Capture the cell that displays the provided text and extract its (x, y) central coordinate. 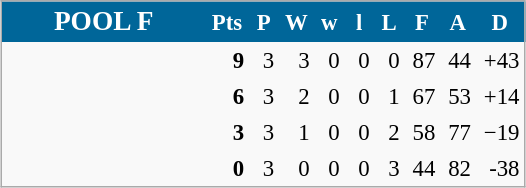
A (458, 22)
9 (226, 60)
58 (422, 132)
67 (422, 96)
l (359, 22)
6 (226, 96)
w (329, 22)
+43 (500, 60)
87 (422, 60)
Pts (226, 22)
POOL F (103, 22)
+14 (500, 96)
D (500, 22)
77 (458, 132)
-38 (500, 168)
−19 (500, 132)
82 (458, 168)
W (297, 22)
P (264, 22)
L (389, 22)
53 (458, 96)
F (422, 22)
